Extract the [X, Y] coordinate from the center of the cell holding the provided text.  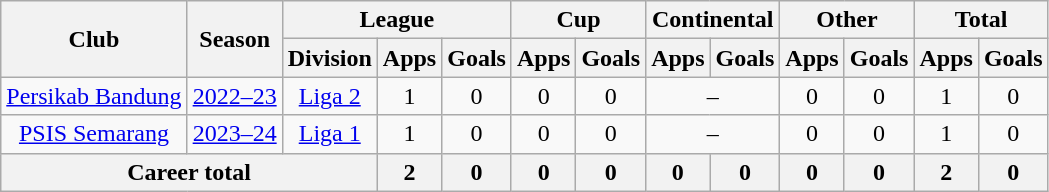
2023–24 [234, 134]
Cup [578, 20]
Liga 1 [330, 134]
Continental [713, 20]
Division [330, 58]
Other [847, 20]
Career total [190, 172]
PSIS Semarang [94, 134]
Total [981, 20]
Liga 2 [330, 96]
Persikab Bandung [94, 96]
Club [94, 39]
Season [234, 39]
League [396, 20]
2022–23 [234, 96]
